Return [X, Y] of the center of cell containing provided text 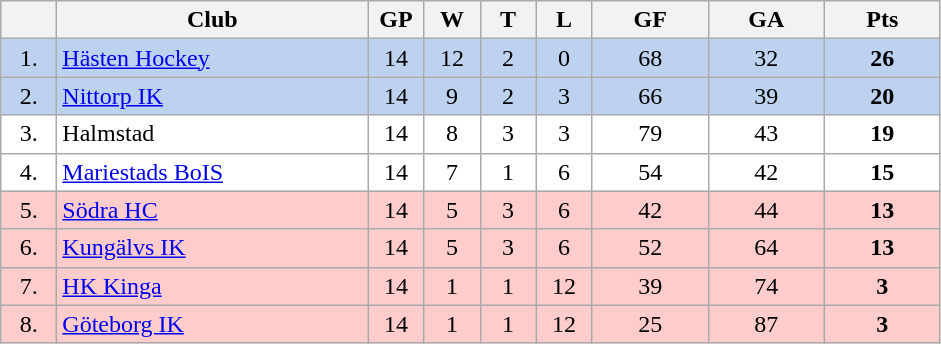
0 [564, 58]
Södra HC [212, 210]
2. [29, 96]
9 [452, 96]
HK Kinga [212, 286]
Mariestads BoIS [212, 172]
19 [882, 134]
6. [29, 248]
15 [882, 172]
54 [650, 172]
5. [29, 210]
Hästen Hockey [212, 58]
20 [882, 96]
Nittorp IK [212, 96]
79 [650, 134]
4. [29, 172]
Göteborg IK [212, 324]
Kungälvs IK [212, 248]
74 [766, 286]
7 [452, 172]
32 [766, 58]
68 [650, 58]
Club [212, 20]
52 [650, 248]
W [452, 20]
7. [29, 286]
Pts [882, 20]
43 [766, 134]
25 [650, 324]
44 [766, 210]
8. [29, 324]
GF [650, 20]
66 [650, 96]
87 [766, 324]
Halmstad [212, 134]
8 [452, 134]
GA [766, 20]
26 [882, 58]
1. [29, 58]
T [508, 20]
64 [766, 248]
GP [396, 20]
3. [29, 134]
L [564, 20]
